Scan for the cell matching the given text and deliver its (X, Y) coordinate at center. 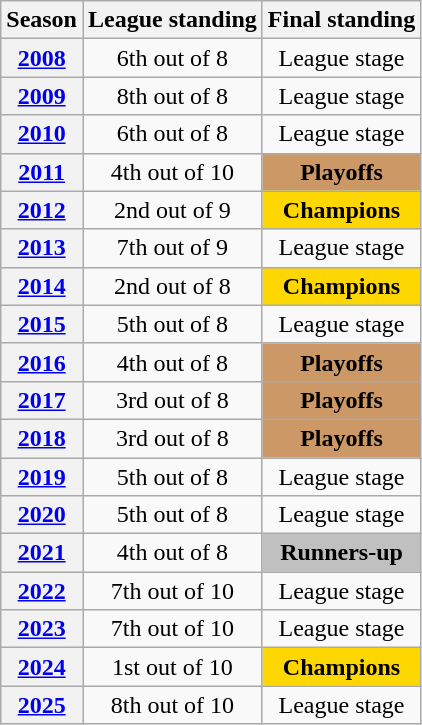
2nd out of 8 (172, 286)
2nd out of 9 (172, 210)
2016 (42, 362)
Season (42, 20)
2023 (42, 629)
2019 (42, 477)
2025 (42, 705)
2010 (42, 134)
2024 (42, 667)
8th out of 10 (172, 705)
1st out of 10 (172, 667)
2018 (42, 438)
Runners-up (341, 553)
Final standing (341, 20)
2014 (42, 286)
2022 (42, 591)
2015 (42, 324)
2008 (42, 58)
7th out of 9 (172, 248)
8th out of 8 (172, 96)
2013 (42, 248)
2012 (42, 210)
2017 (42, 400)
4th out of 10 (172, 172)
2009 (42, 96)
2021 (42, 553)
2011 (42, 172)
League standing (172, 20)
2020 (42, 515)
